Identify which cell holds the provided text, then report its [x, y] central coordinate. 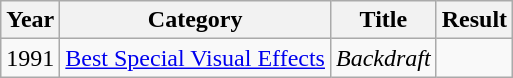
Category [196, 20]
Year [30, 20]
Best Special Visual Effects [196, 58]
Result [474, 20]
Backdraft [383, 58]
1991 [30, 58]
Title [383, 20]
